Output the (x, y) coordinate of the center of the cell containing the given text.  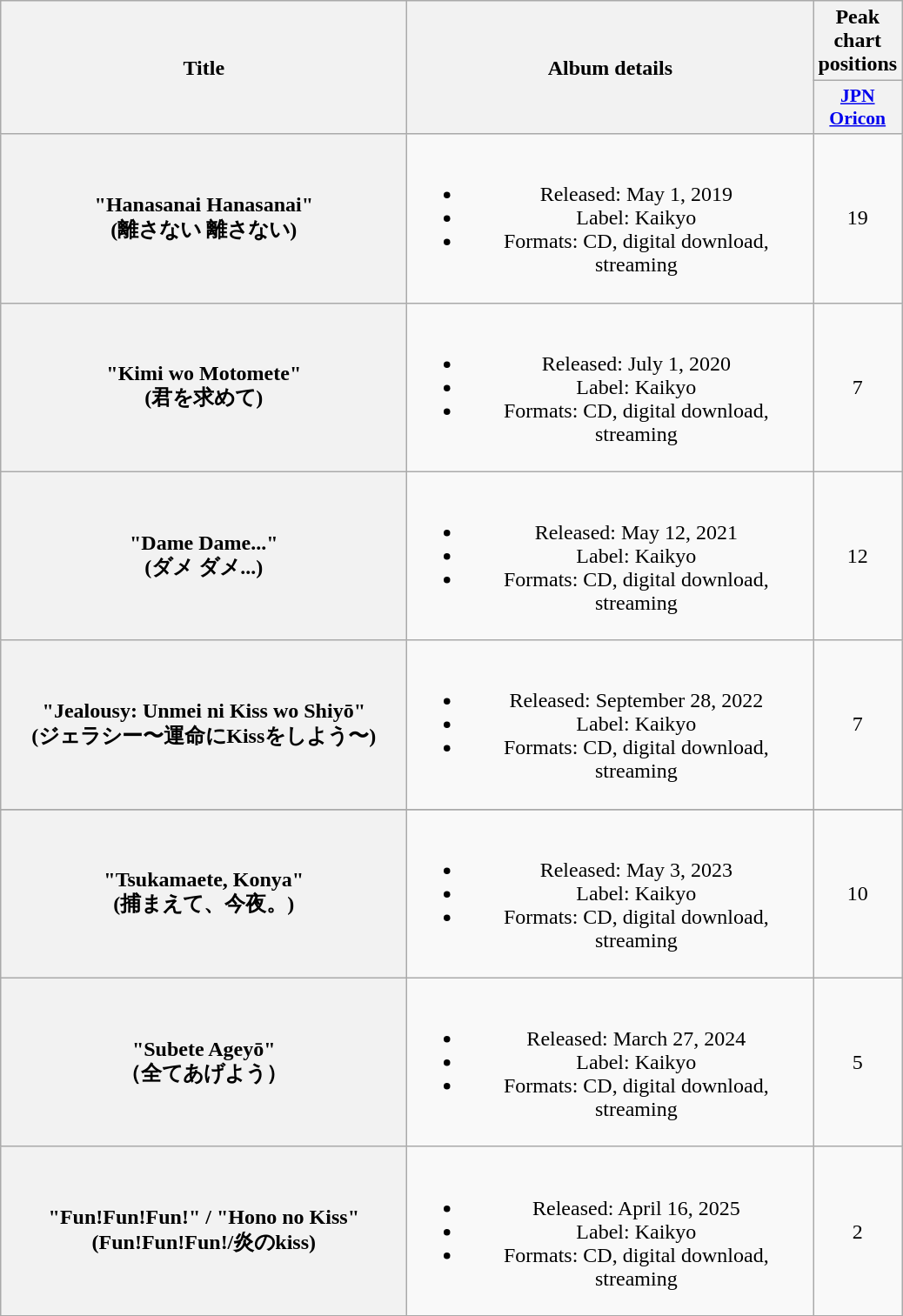
Released: April 16, 2025Label: KaikyoFormats: CD, digital download, streaming (611, 1231)
12 (858, 556)
"Tsukamaete, Konya"(捕まえて、今夜。) (204, 893)
Released: July 1, 2020Label: KaikyoFormats: CD, digital download, streaming (611, 387)
Released: May 3, 2023Label: KaikyoFormats: CD, digital download, streaming (611, 893)
"Jealousy: Unmei ni Kiss wo Shiyō"(ジェラシー〜運命にKissをしよう〜) (204, 725)
Album details (611, 68)
10 (858, 893)
Released: May 12, 2021Label: KaikyoFormats: CD, digital download, streaming (611, 556)
2 (858, 1231)
JPNOricon (858, 108)
5 (858, 1062)
19 (858, 218)
"Fun!Fun!Fun!" / "Hono no Kiss" (Fun!Fun!Fun!/炎のkiss) (204, 1231)
Peakchartpositions (858, 41)
"Kimi wo Motomete"(君を求めて) (204, 387)
"Hanasanai Hanasanai"(離さない 離さない) (204, 218)
"Dame Dame..."(ダメ ダメ...) (204, 556)
Title (204, 68)
Released: September 28, 2022Label: KaikyoFormats: CD, digital download, streaming (611, 725)
"Subete Ageyō"（全てあげよう） (204, 1062)
Released: March 27, 2024Label: KaikyoFormats: CD, digital download, streaming (611, 1062)
Released: May 1, 2019Label: KaikyoFormats: CD, digital download, streaming (611, 218)
